Pinpoint the cell where the given text exists, returning its [X, Y] midpoint coordinate. 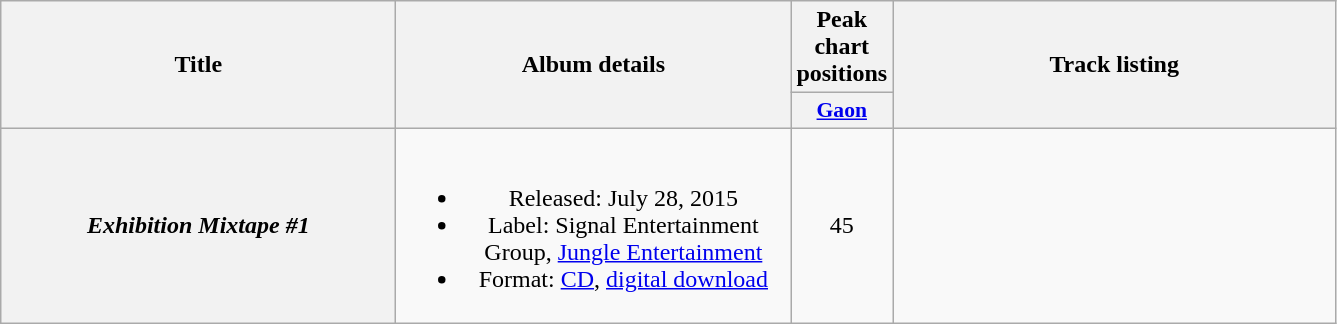
45 [842, 225]
Peak chart positions [842, 47]
Gaon [842, 111]
Track listing [1114, 65]
Released: July 28, 2015Label: Signal Entertainment Group, Jungle EntertainmentFormat: CD, digital download [594, 225]
Exhibition Mixtape #1 [198, 225]
Album details [594, 65]
Title [198, 65]
